Extract the (X, Y) coordinate from the center of the cell holding the provided text.  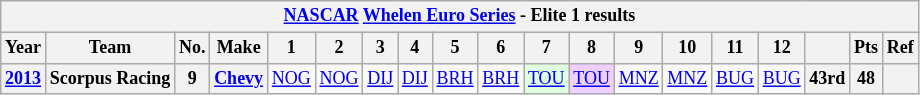
Make (239, 48)
Chevy (239, 78)
2 (339, 48)
Pts (866, 48)
4 (416, 48)
Team (110, 48)
48 (866, 78)
3 (380, 48)
12 (782, 48)
No. (192, 48)
5 (455, 48)
2013 (24, 78)
Ref (900, 48)
11 (736, 48)
6 (501, 48)
10 (688, 48)
NASCAR Whelen Euro Series - Elite 1 results (460, 16)
7 (546, 48)
8 (592, 48)
43rd (828, 78)
1 (291, 48)
Year (24, 48)
Scorpus Racing (110, 78)
